From the cell containing the given text, extract its center point as (X, Y) coordinate. 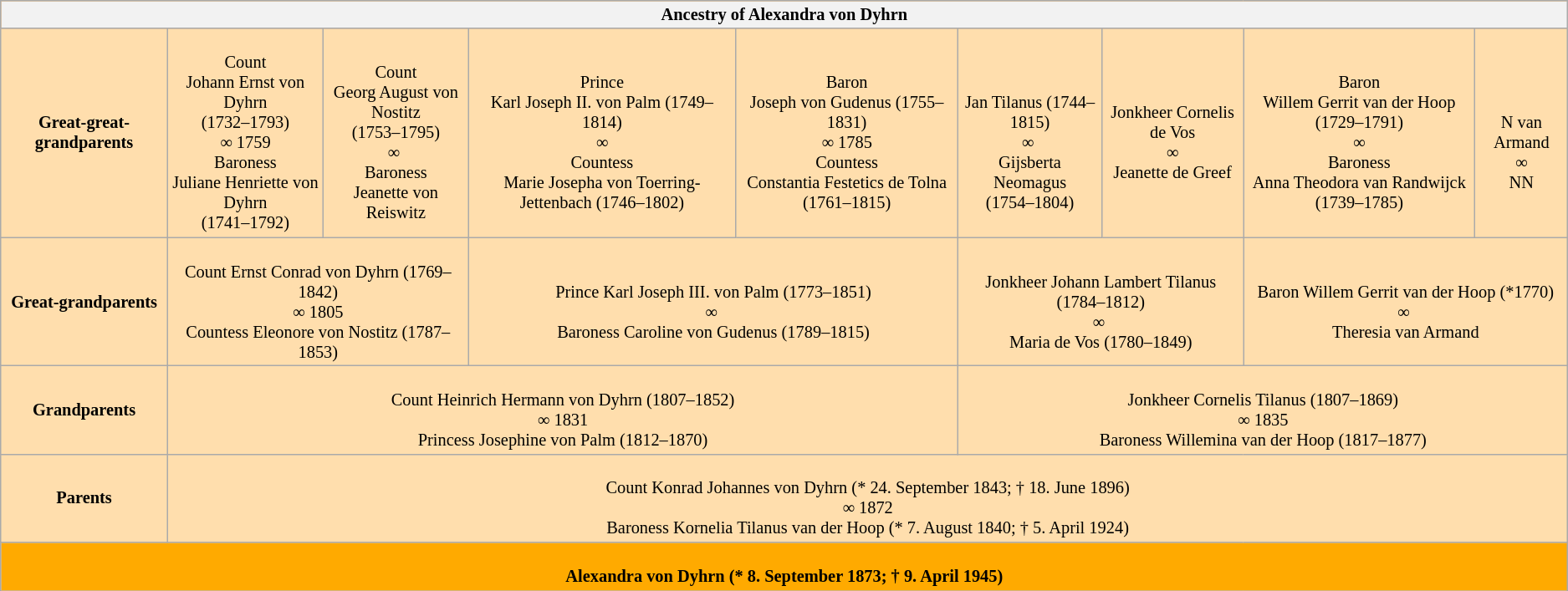
Parents (84, 498)
CountJohann Ernst von Dyhrn(1732–1793) ∞ 1759 BaronessJuliane Henriette von Dyhrn(1741–1792) (245, 133)
Ancestry of Alexandra von Dyhrn (784, 14)
Prince Karl Joseph III. von Palm (1773–1851) ∞ Baroness Caroline von Gudenus (1789–1815) (712, 302)
N van Armand ∞ NN (1522, 133)
Count Ernst Conrad von Dyhrn (1769–1842) ∞ 1805 Countess Eleonore von Nostitz (1787–1853) (318, 302)
PrinceKarl Joseph II. von Palm (1749–1814) ∞ CountessMarie Josepha von Toerring-Jettenbach (1746–1802) (602, 133)
Jan Tilanus (1744–1815) ∞ Gijsberta Neomagus(1754–1804) (1030, 133)
BaronJoseph von Gudenus (1755–1831) ∞ 1785 CountessConstantia Festetics de Tolna (1761–1815) (847, 133)
Great-great-grandparents (84, 133)
Jonkheer Cornelis Tilanus (1807–1869) ∞ 1835 Baroness Willemina van der Hoop (1817–1877) (1263, 410)
Great-grandparents (84, 302)
CountGeorg August von Nostitz(1753–1795) ∞ BaronessJeanette von Reiswitz (396, 133)
Grandparents (84, 410)
Alexandra von Dyhrn (* 8. September 1873; † 9. April 1945) (784, 567)
Count Heinrich Hermann von Dyhrn (1807–1852) ∞ 1831 Princess Josephine von Palm (1812–1870) (562, 410)
Jonkheer Johann Lambert Tilanus (1784–1812) ∞ Maria de Vos (1780–1849) (1101, 302)
Baron Willem Gerrit van der Hoop (*1770) ∞ Theresia van Armand (1406, 302)
Jonkheer Cornelis de Vos ∞ Jeanette de Greef (1172, 133)
BaronWillem Gerrit van der Hoop (1729–1791) ∞ BaronessAnna Theodora van Randwijck (1739–1785) (1360, 133)
